For the text-containing cell, return its midpoint in (x, y) coordinate format. 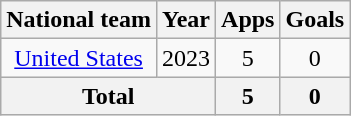
United States (79, 58)
National team (79, 20)
Year (186, 20)
Total (108, 96)
2023 (186, 58)
Apps (248, 20)
Goals (315, 20)
